Pinpoint the cell where the given text exists, returning its (x, y) midpoint coordinate. 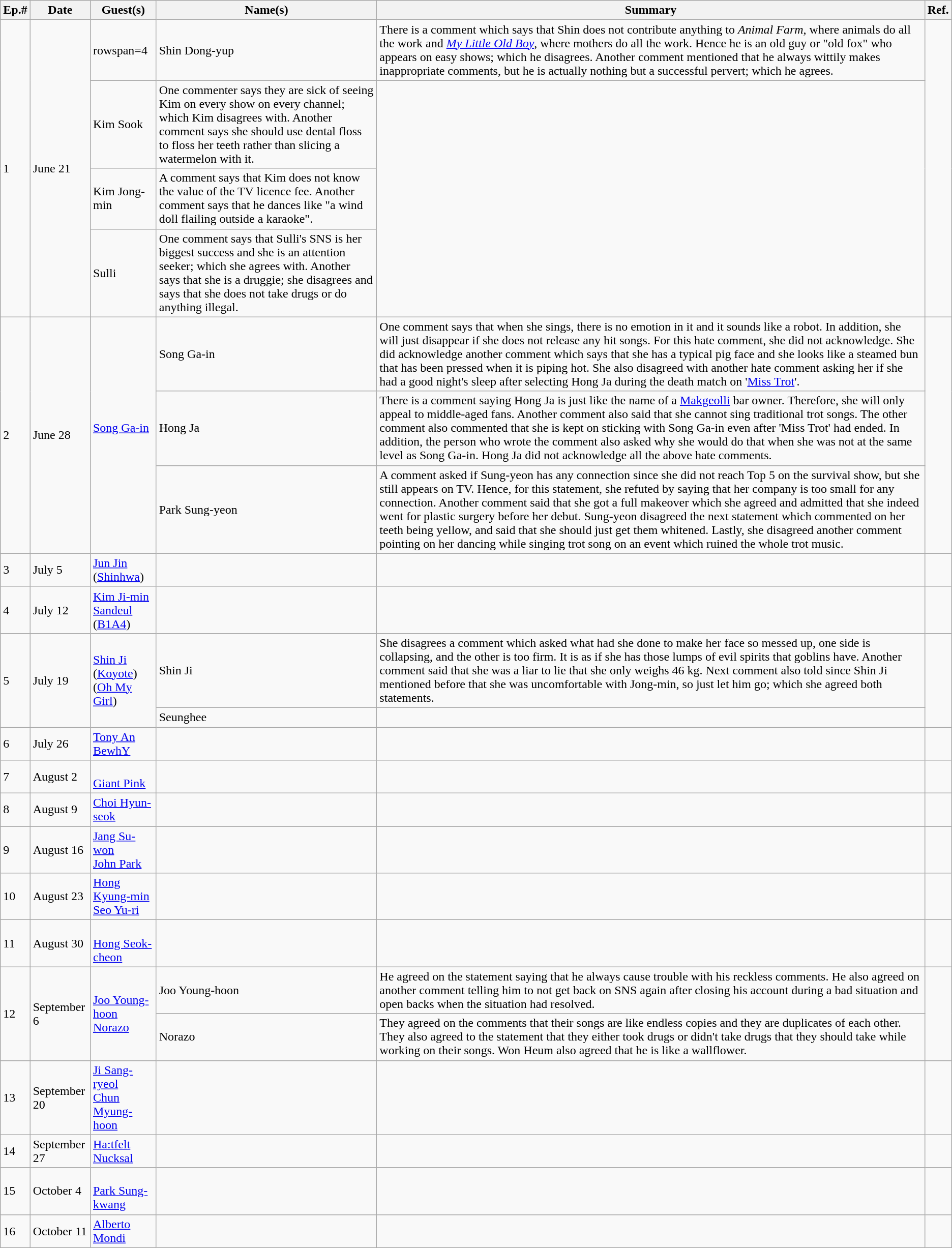
6 (15, 744)
July 5 (60, 570)
August 2 (60, 777)
Hong Ja (266, 428)
August 30 (60, 943)
13 (15, 1097)
June 28 (60, 435)
Park Sung-kwang (123, 1191)
September 6 (60, 1014)
Sulli (123, 273)
Shin Ji (266, 670)
August 23 (60, 897)
Tony AnBewhY (123, 744)
Kim Jong-min (123, 198)
Shin Dong-yup (266, 50)
Ep.# (15, 10)
Name(s) (266, 10)
August 9 (60, 810)
4 (15, 610)
2 (15, 435)
Alberto Mondi (123, 1231)
August 16 (60, 850)
Giant Pink (123, 777)
Ji Sang-ryeolChun Myung-hoon (123, 1097)
Park Sung-yeon (266, 510)
July 12 (60, 610)
16 (15, 1231)
October 4 (60, 1191)
14 (15, 1151)
Summary (651, 10)
Ref. (938, 10)
October 11 (60, 1231)
Joo Young-hoon (266, 990)
Seunghee (266, 717)
September 20 (60, 1097)
Choi Hyun-seok (123, 810)
Joo Young-hoonNorazo (123, 1014)
10 (15, 897)
June 21 (60, 168)
3 (15, 570)
rowspan=4 (123, 50)
September 27 (60, 1151)
11 (15, 943)
9 (15, 850)
July 19 (60, 680)
Jun Jin (Shinhwa) (123, 570)
Ha:tfeltNucksal (123, 1151)
Guest(s) (123, 10)
Norazo (266, 1037)
Hong Seok-cheon (123, 943)
Date (60, 10)
Hong Kyung-minSeo Yu-ri (123, 897)
5 (15, 680)
7 (15, 777)
Shin Ji (Koyote) (Oh My Girl) (123, 680)
Jang Su-wonJohn Park (123, 850)
July 26 (60, 744)
1 (15, 168)
Kim Ji-minSandeul (B1A4) (123, 610)
12 (15, 1014)
8 (15, 810)
Kim Sook (123, 124)
15 (15, 1191)
